Extract the [X, Y] coordinate from the center of the cell holding the provided text.  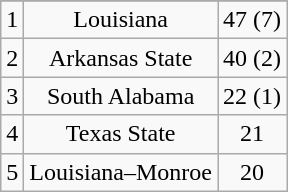
Louisiana [121, 20]
47 (7) [252, 20]
Texas State [121, 134]
1 [12, 20]
22 (1) [252, 96]
South Alabama [121, 96]
4 [12, 134]
Louisiana–Monroe [121, 172]
2 [12, 58]
5 [12, 172]
3 [12, 96]
20 [252, 172]
40 (2) [252, 58]
21 [252, 134]
Arkansas State [121, 58]
